Determine the (X, Y) coordinate at the center of the cell enclosing the given text.  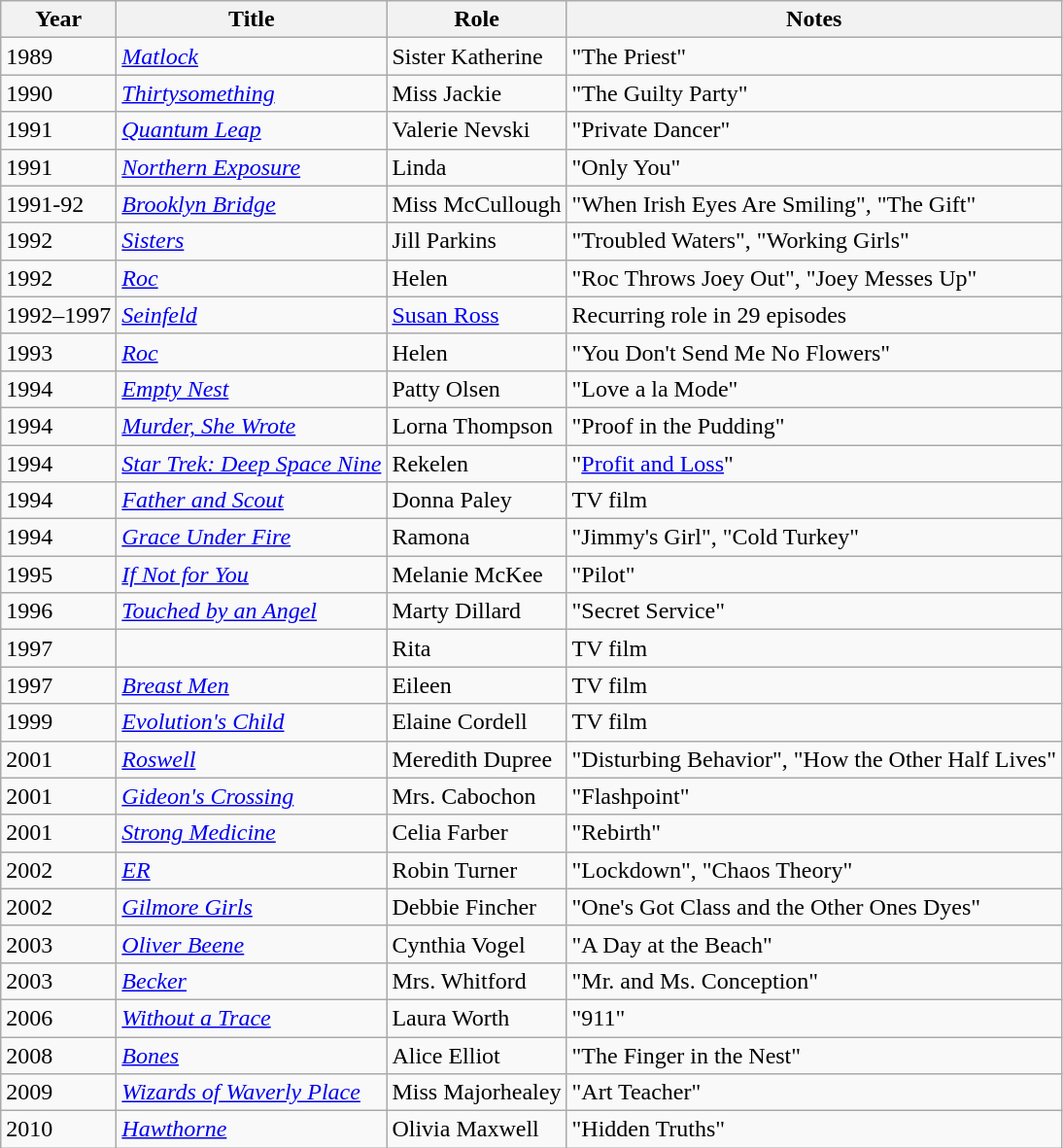
Role (476, 19)
Jill Parkins (476, 241)
Touched by an Angel (252, 611)
Evolution's Child (252, 722)
"One's Got Class and the Other Ones Dyes" (814, 907)
Wizards of Waverly Place (252, 1093)
"The Priest" (814, 56)
Linda (476, 167)
2010 (58, 1130)
Patty Olsen (476, 389)
Sister Katherine (476, 56)
Oliver Beene (252, 944)
2006 (58, 1018)
"Rebirth" (814, 833)
Marty Dillard (476, 611)
1990 (58, 93)
Gilmore Girls (252, 907)
Rekelen (476, 464)
"Proof in the Pudding" (814, 426)
"Pilot" (814, 574)
"Hidden Truths" (814, 1130)
"Profit and Loss" (814, 464)
Eileen (476, 685)
2009 (58, 1093)
Cynthia Vogel (476, 944)
Miss McCullough (476, 204)
ER (252, 870)
"911" (814, 1018)
"When Irish Eyes Are Smiling", "The Gift" (814, 204)
Donna Paley (476, 501)
"The Guilty Party" (814, 93)
Recurring role in 29 episodes (814, 315)
Elaine Cordell (476, 722)
Ramona (476, 538)
Susan Ross (476, 315)
Notes (814, 19)
"Secret Service" (814, 611)
Empty Nest (252, 389)
Meredith Dupree (476, 759)
Strong Medicine (252, 833)
"Roc Throws Joey Out", "Joey Messes Up" (814, 278)
Alice Elliot (476, 1055)
"Private Dancer" (814, 130)
2008 (58, 1055)
Miss Jackie (476, 93)
1989 (58, 56)
"Only You" (814, 167)
Gideon's Crossing (252, 796)
Grace Under Fire (252, 538)
1995 (58, 574)
"You Don't Send Me No Flowers" (814, 352)
Celia Farber (476, 833)
1992–1997 (58, 315)
Murder, She Wrote (252, 426)
"A Day at the Beach" (814, 944)
Robin Turner (476, 870)
If Not for You (252, 574)
Brooklyn Bridge (252, 204)
Without a Trace (252, 1018)
Sisters (252, 241)
1999 (58, 722)
"Mr. and Ms. Conception" (814, 981)
Olivia Maxwell (476, 1130)
"Jimmy's Girl", "Cold Turkey" (814, 538)
Title (252, 19)
"Disturbing Behavior", "How the Other Half Lives" (814, 759)
Seinfeld (252, 315)
Melanie McKee (476, 574)
Father and Scout (252, 501)
Breast Men (252, 685)
Hawthorne (252, 1130)
1996 (58, 611)
Year (58, 19)
Valerie Nevski (476, 130)
Mrs. Whitford (476, 981)
Becker (252, 981)
Debbie Fincher (476, 907)
"Flashpoint" (814, 796)
Lorna Thompson (476, 426)
Laura Worth (476, 1018)
Mrs. Cabochon (476, 796)
Bones (252, 1055)
"The Finger in the Nest" (814, 1055)
Northern Exposure (252, 167)
Miss Majorhealey (476, 1093)
Quantum Leap (252, 130)
1993 (58, 352)
"Love a la Mode" (814, 389)
"Lockdown", "Chaos Theory" (814, 870)
"Troubled Waters", "Working Girls" (814, 241)
Thirtysomething (252, 93)
"Art Teacher" (814, 1093)
1991-92 (58, 204)
Roswell (252, 759)
Matlock (252, 56)
Rita (476, 648)
Star Trek: Deep Space Nine (252, 464)
